Provide the [x, y] coordinate of the cell's center where the given text is located.  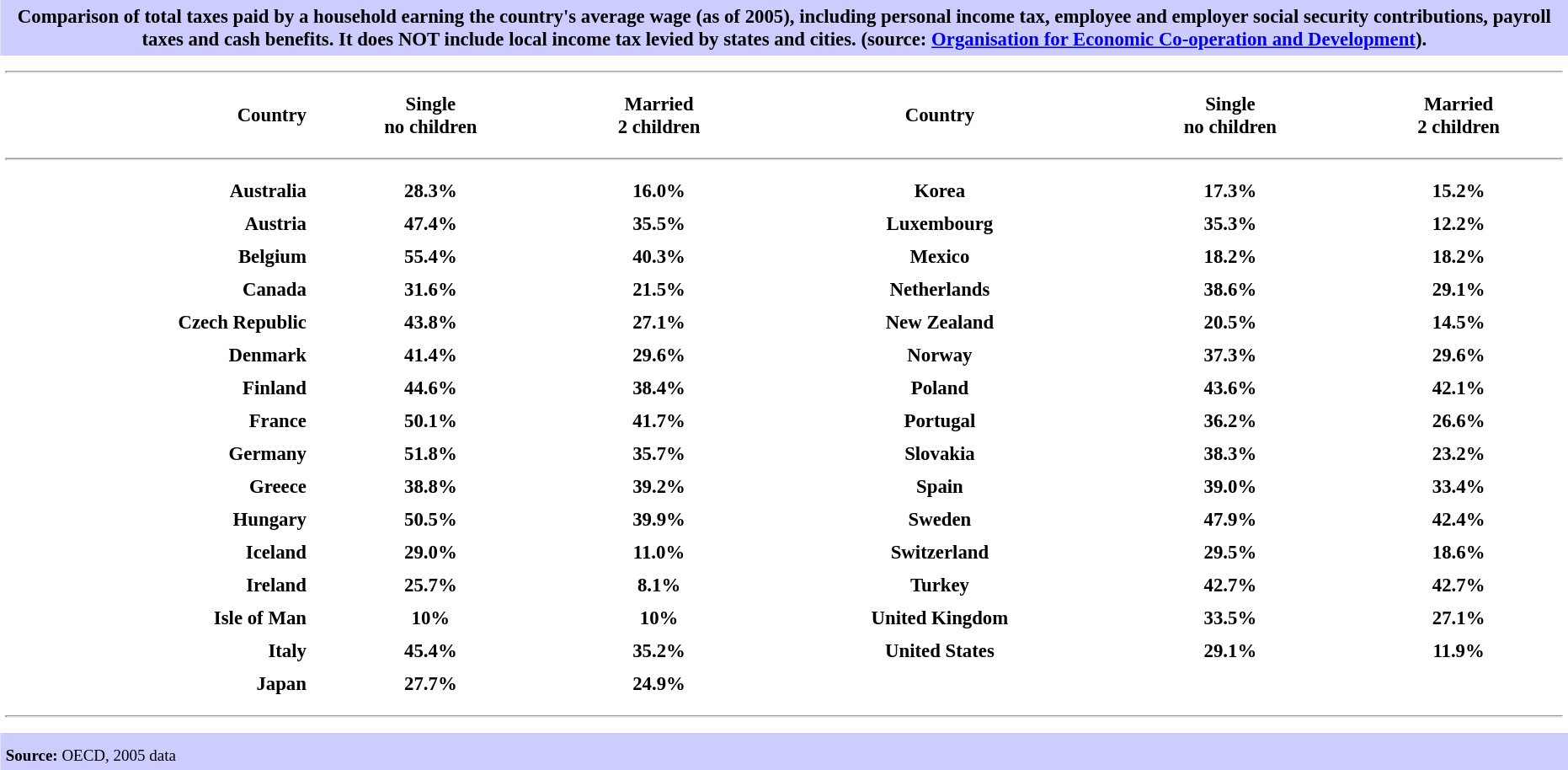
18.6% [1459, 553]
33.4% [1459, 487]
Belgium [157, 258]
36.2% [1229, 421]
Spain [940, 487]
47.9% [1229, 521]
39.9% [659, 521]
50.1% [431, 421]
11.0% [659, 553]
43.8% [431, 324]
France [157, 421]
43.6% [1229, 389]
31.6% [431, 290]
Korea [940, 192]
Denmark [157, 356]
40.3% [659, 258]
Isle of Man [157, 618]
28.3% [431, 192]
33.5% [1229, 618]
Slovakia [940, 455]
8.1% [659, 586]
38.4% [659, 389]
Finland [157, 389]
Canada [157, 290]
Portugal [940, 421]
17.3% [1229, 192]
New Zealand [940, 324]
50.5% [431, 521]
39.2% [659, 487]
35.2% [659, 652]
25.7% [431, 586]
35.5% [659, 224]
29.0% [431, 553]
27.7% [431, 684]
Netherlands [940, 290]
Norway [940, 356]
41.4% [431, 356]
26.6% [1459, 421]
Iceland [157, 553]
55.4% [431, 258]
Greece [157, 487]
42.1% [1459, 389]
35.3% [1229, 224]
42.4% [1459, 521]
Italy [157, 652]
24.9% [659, 684]
39.0% [1229, 487]
37.3% [1229, 356]
Sweden [940, 521]
12.2% [1459, 224]
Czech Republic [157, 324]
Turkey [940, 586]
United Kingdom [940, 618]
29.5% [1229, 553]
United States [940, 652]
47.4% [431, 224]
15.2% [1459, 192]
Germany [157, 455]
Hungary [157, 521]
44.6% [431, 389]
16.0% [659, 192]
Luxembourg [940, 224]
Austria [157, 224]
20.5% [1229, 324]
Ireland [157, 586]
38.8% [431, 487]
35.7% [659, 455]
Switzerland [940, 553]
Poland [940, 389]
Australia [157, 192]
Japan [157, 684]
Mexico [940, 258]
38.3% [1229, 455]
41.7% [659, 421]
51.8% [431, 455]
23.2% [1459, 455]
38.6% [1229, 290]
21.5% [659, 290]
11.9% [1459, 652]
14.5% [1459, 324]
45.4% [431, 652]
Source: OECD, 2005 data [785, 751]
